Determine the [X, Y] coordinate at the center of the cell enclosing the given text.  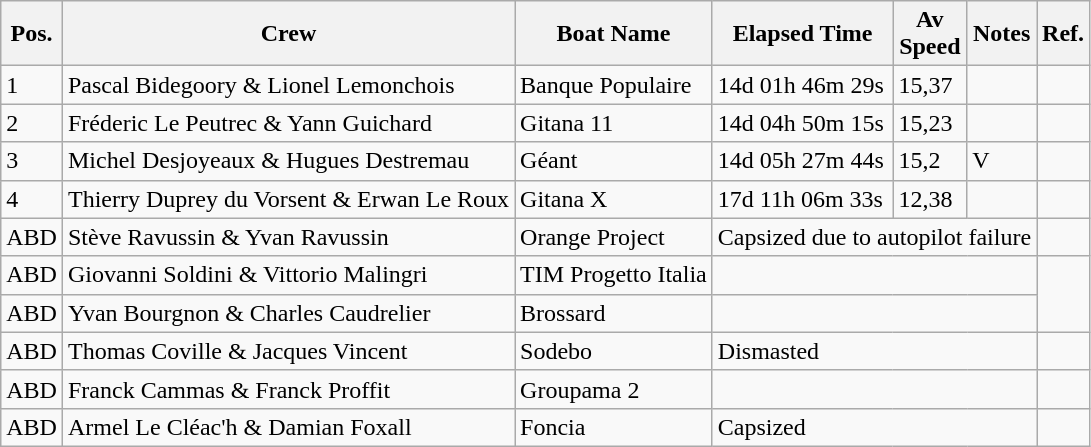
Orange Project [614, 237]
3 [32, 161]
Thierry Duprey du Vorsent & Erwan Le Roux [288, 199]
15,2 [930, 161]
Armel Le Cléac'h & Damian Foxall [288, 427]
Thomas Coville & Jacques Vincent [288, 351]
15,23 [930, 123]
Capsized due to autopilot failure [874, 237]
Banque Populaire [614, 85]
Crew [288, 34]
15,37 [930, 85]
Stève Ravussin & Yvan Ravussin [288, 237]
Dismasted [874, 351]
V [1002, 161]
Fréderic Le Peutrec & Yann Guichard [288, 123]
AvSpeed [930, 34]
12,38 [930, 199]
Gitana 11 [614, 123]
4 [32, 199]
Géant [614, 161]
14d 04h 50m 15s [802, 123]
Sodebo [614, 351]
1 [32, 85]
Ref. [1064, 34]
14d 01h 46m 29s [802, 85]
Pascal Bidegoory & Lionel Lemonchois [288, 85]
Yvan Bourgnon & Charles Caudrelier [288, 313]
Gitana X [614, 199]
TIM Progetto Italia [614, 275]
Pos. [32, 34]
Brossard [614, 313]
Capsized [874, 427]
14d 05h 27m 44s [802, 161]
Notes [1002, 34]
Franck Cammas & Franck Proffit [288, 389]
2 [32, 123]
Elapsed Time [802, 34]
Groupama 2 [614, 389]
17d 11h 06m 33s [802, 199]
Michel Desjoyeaux & Hugues Destremau [288, 161]
Foncia [614, 427]
Boat Name [614, 34]
Giovanni Soldini & Vittorio Malingri [288, 275]
